Identify which cell holds the provided text, then report its (x, y) central coordinate. 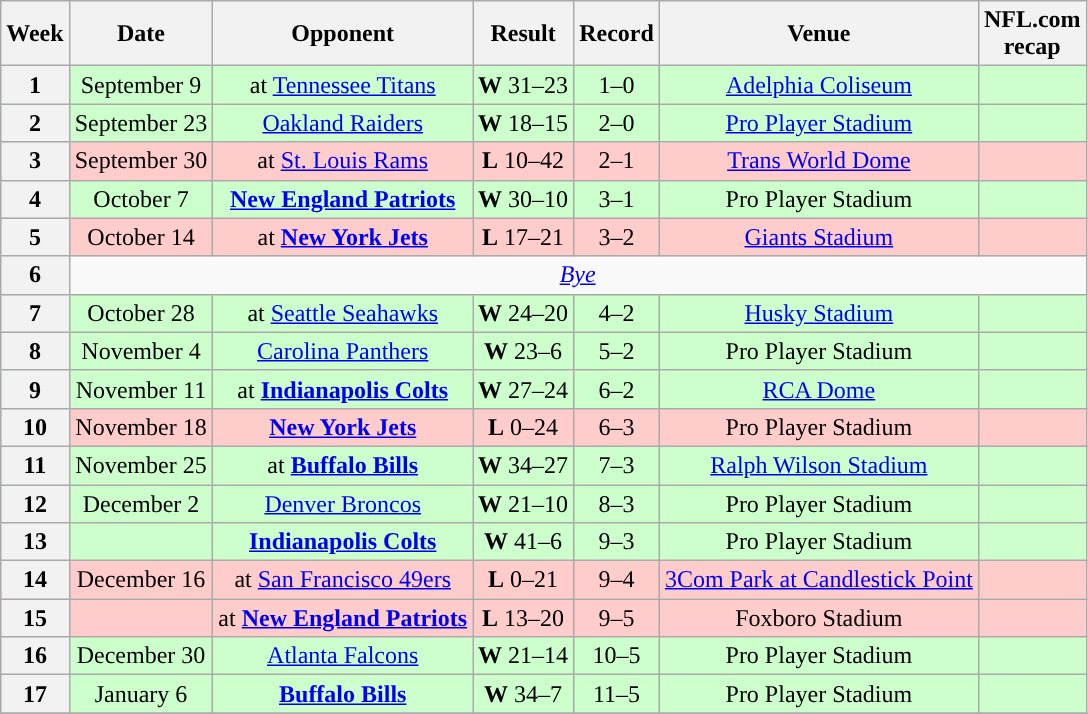
Week (35, 34)
15 (35, 618)
7–3 (617, 465)
9–4 (617, 580)
3Com Park at Candlestick Point (818, 580)
W 24–20 (524, 313)
at New York Jets (343, 237)
at Indianapolis Colts (343, 389)
L 17–21 (524, 237)
W 23–6 (524, 351)
W 34–27 (524, 465)
2–1 (617, 161)
12 (35, 503)
at Tennessee Titans (343, 85)
9–3 (617, 542)
11–5 (617, 694)
at Buffalo Bills (343, 465)
7 (35, 313)
8–3 (617, 503)
L 0–24 (524, 427)
3–2 (617, 237)
at Seattle Seahawks (343, 313)
October 28 (141, 313)
Opponent (343, 34)
November 18 (141, 427)
October 14 (141, 237)
1–0 (617, 85)
10–5 (617, 656)
NFL.comrecap (1032, 34)
16 (35, 656)
5–2 (617, 351)
4–2 (617, 313)
Foxboro Stadium (818, 618)
December 2 (141, 503)
L 13–20 (524, 618)
11 (35, 465)
September 30 (141, 161)
W 21–10 (524, 503)
Venue (818, 34)
at St. Louis Rams (343, 161)
October 7 (141, 199)
November 25 (141, 465)
RCA Dome (818, 389)
17 (35, 694)
6 (35, 275)
Giants Stadium (818, 237)
2 (35, 123)
8 (35, 351)
W 31–23 (524, 85)
4 (35, 199)
Date (141, 34)
L 0–21 (524, 580)
New England Patriots (343, 199)
at San Francisco 49ers (343, 580)
Indianapolis Colts (343, 542)
3 (35, 161)
W 21–14 (524, 656)
Oakland Raiders (343, 123)
10 (35, 427)
W 30–10 (524, 199)
November 11 (141, 389)
W 18–15 (524, 123)
1 (35, 85)
Buffalo Bills (343, 694)
December 16 (141, 580)
3–1 (617, 199)
Carolina Panthers (343, 351)
Record (617, 34)
September 23 (141, 123)
Husky Stadium (818, 313)
Result (524, 34)
Adelphia Coliseum (818, 85)
at New England Patriots (343, 618)
9–5 (617, 618)
Trans World Dome (818, 161)
5 (35, 237)
W 27–24 (524, 389)
14 (35, 580)
Denver Broncos (343, 503)
Ralph Wilson Stadium (818, 465)
9 (35, 389)
December 30 (141, 656)
Atlanta Falcons (343, 656)
6–3 (617, 427)
L 10–42 (524, 161)
New York Jets (343, 427)
6–2 (617, 389)
November 4 (141, 351)
2–0 (617, 123)
13 (35, 542)
Bye (578, 275)
W 41–6 (524, 542)
January 6 (141, 694)
September 9 (141, 85)
W 34–7 (524, 694)
